Identify which cell holds the provided text, then report its [x, y] central coordinate. 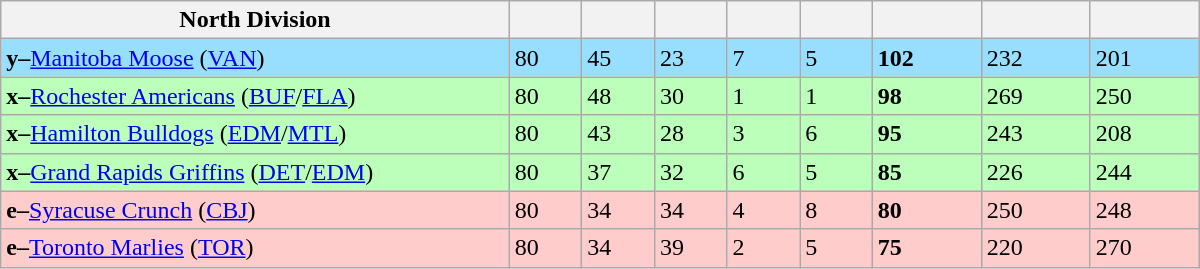
43 [618, 134]
7 [764, 58]
23 [690, 58]
28 [690, 134]
e–Toronto Marlies (TOR) [255, 248]
232 [1036, 58]
8 [836, 210]
30 [690, 96]
201 [1144, 58]
220 [1036, 248]
98 [926, 96]
45 [618, 58]
48 [618, 96]
85 [926, 172]
269 [1036, 96]
32 [690, 172]
244 [1144, 172]
95 [926, 134]
102 [926, 58]
x–Rochester Americans (BUF/FLA) [255, 96]
4 [764, 210]
243 [1036, 134]
208 [1144, 134]
y–Manitoba Moose (VAN) [255, 58]
37 [618, 172]
39 [690, 248]
226 [1036, 172]
x–Grand Rapids Griffins (DET/EDM) [255, 172]
75 [926, 248]
e–Syracuse Crunch (CBJ) [255, 210]
3 [764, 134]
North Division [255, 20]
270 [1144, 248]
2 [764, 248]
248 [1144, 210]
x–Hamilton Bulldogs (EDM/MTL) [255, 134]
